Pinpoint the cell where the given text exists, returning its [X, Y] midpoint coordinate. 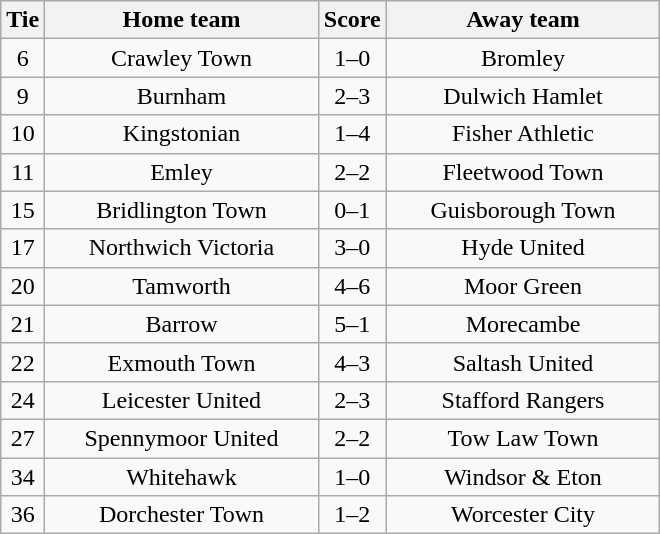
3–0 [352, 248]
Guisborough Town [523, 210]
Home team [182, 20]
Tamworth [182, 286]
Leicester United [182, 400]
Barrow [182, 324]
1–2 [352, 515]
Fisher Athletic [523, 134]
34 [23, 477]
24 [23, 400]
10 [23, 134]
Tie [23, 20]
36 [23, 515]
Score [352, 20]
0–1 [352, 210]
1–4 [352, 134]
4–3 [352, 362]
4–6 [352, 286]
Bromley [523, 58]
20 [23, 286]
Moor Green [523, 286]
22 [23, 362]
Crawley Town [182, 58]
15 [23, 210]
Stafford Rangers [523, 400]
Whitehawk [182, 477]
Emley [182, 172]
Worcester City [523, 515]
Northwich Victoria [182, 248]
5–1 [352, 324]
Kingstonian [182, 134]
Spennymoor United [182, 438]
Tow Law Town [523, 438]
17 [23, 248]
Exmouth Town [182, 362]
Windsor & Eton [523, 477]
Morecambe [523, 324]
27 [23, 438]
Burnham [182, 96]
9 [23, 96]
Dulwich Hamlet [523, 96]
6 [23, 58]
Away team [523, 20]
Saltash United [523, 362]
Dorchester Town [182, 515]
21 [23, 324]
Bridlington Town [182, 210]
Fleetwood Town [523, 172]
11 [23, 172]
Hyde United [523, 248]
